Scan for the cell matching the given text and deliver its (X, Y) coordinate at center. 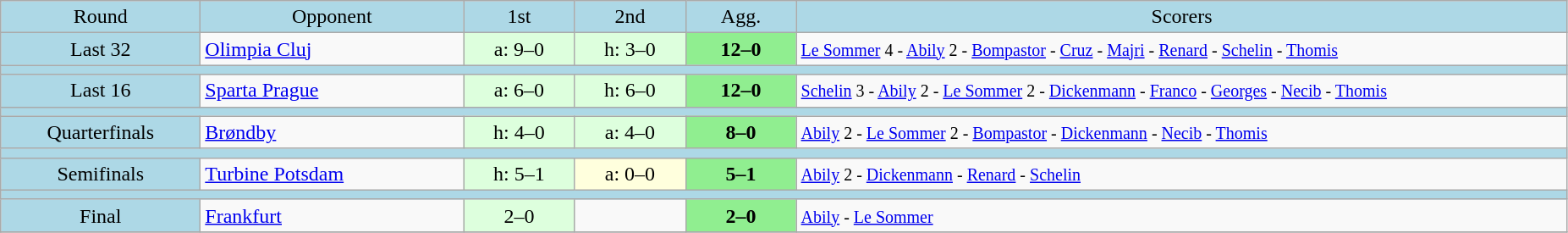
Agg. (741, 17)
Quarterfinals (101, 132)
Sparta Prague (332, 91)
Abily 2 - Le Sommer 2 - Bompastor - Dickenmann - Necib - Thomis (1181, 132)
h: 5–1 (520, 174)
Scorers (1181, 17)
Abily - Le Sommer (1181, 215)
Brøndby (332, 132)
Last 16 (101, 91)
Opponent (332, 17)
Round (101, 17)
Frankfurt (332, 215)
Abily 2 - Dickenmann - Renard - Schelin (1181, 174)
a: 0–0 (630, 174)
Last 32 (101, 49)
h: 3–0 (630, 49)
Le Sommer 4 - Abily 2 - Bompastor - Cruz - Majri - Renard - Schelin - Thomis (1181, 49)
8–0 (741, 132)
a: 9–0 (520, 49)
5–1 (741, 174)
h: 4–0 (520, 132)
Final (101, 215)
2nd (630, 17)
Turbine Potsdam (332, 174)
Olimpia Cluj (332, 49)
a: 6–0 (520, 91)
Semifinals (101, 174)
a: 4–0 (630, 132)
Schelin 3 - Abily 2 - Le Sommer 2 - Dickenmann - Franco - Georges - Necib - Thomis (1181, 91)
1st (520, 17)
h: 6–0 (630, 91)
